Output the (x, y) coordinate of the center of the cell containing the given text.  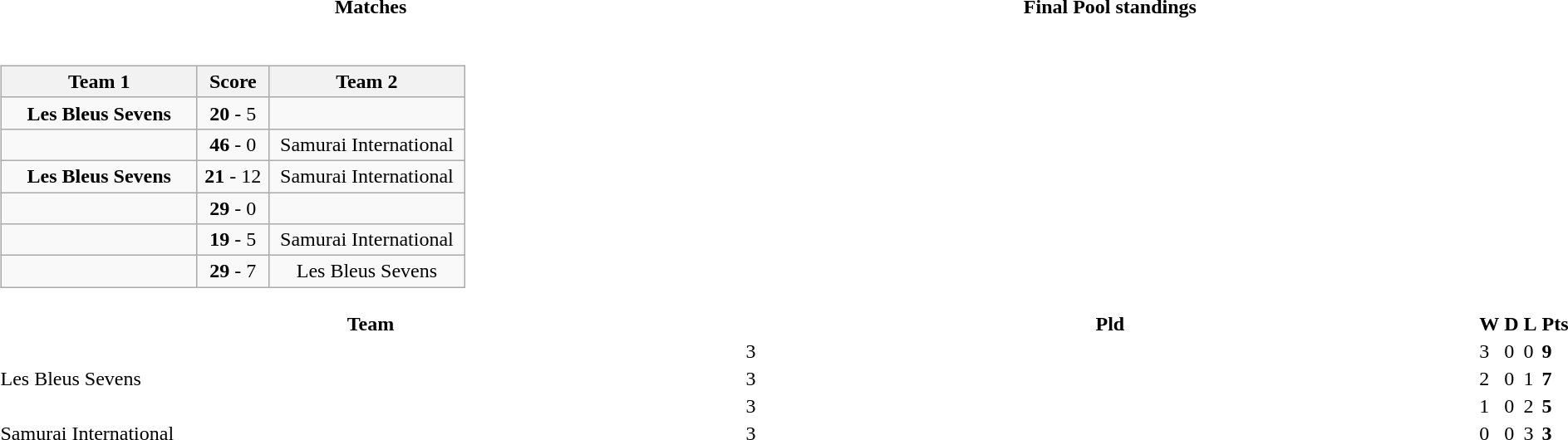
L (1531, 324)
21 - 12 (233, 176)
29 - 0 (233, 208)
Team 2 (366, 81)
46 - 0 (233, 144)
D (1511, 324)
29 - 7 (233, 271)
W (1489, 324)
Pld (1110, 324)
Team 1 (99, 81)
20 - 5 (233, 113)
Score (233, 81)
19 - 5 (233, 240)
